Identify which cell holds the provided text, then report its (X, Y) central coordinate. 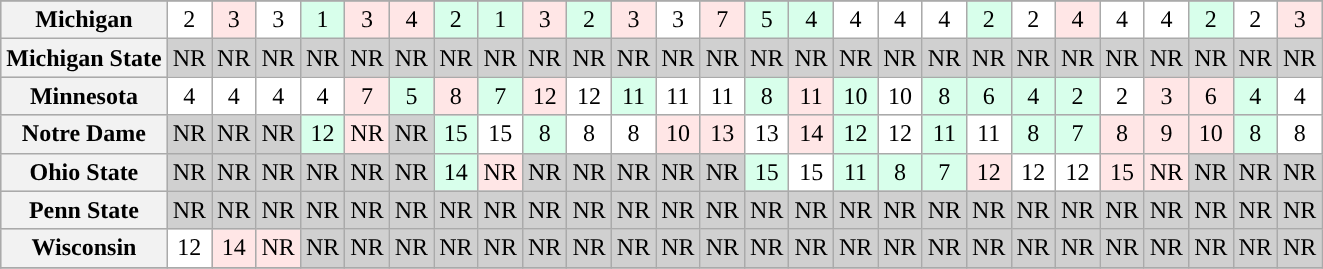
Notre Dame (84, 134)
Michigan (84, 20)
Penn State (84, 210)
Michigan State (84, 58)
Minnesota (84, 96)
9 (1166, 134)
Ohio State (84, 172)
Wisconsin (84, 248)
